Determine the (X, Y) coordinate at the center of the cell enclosing the given text.  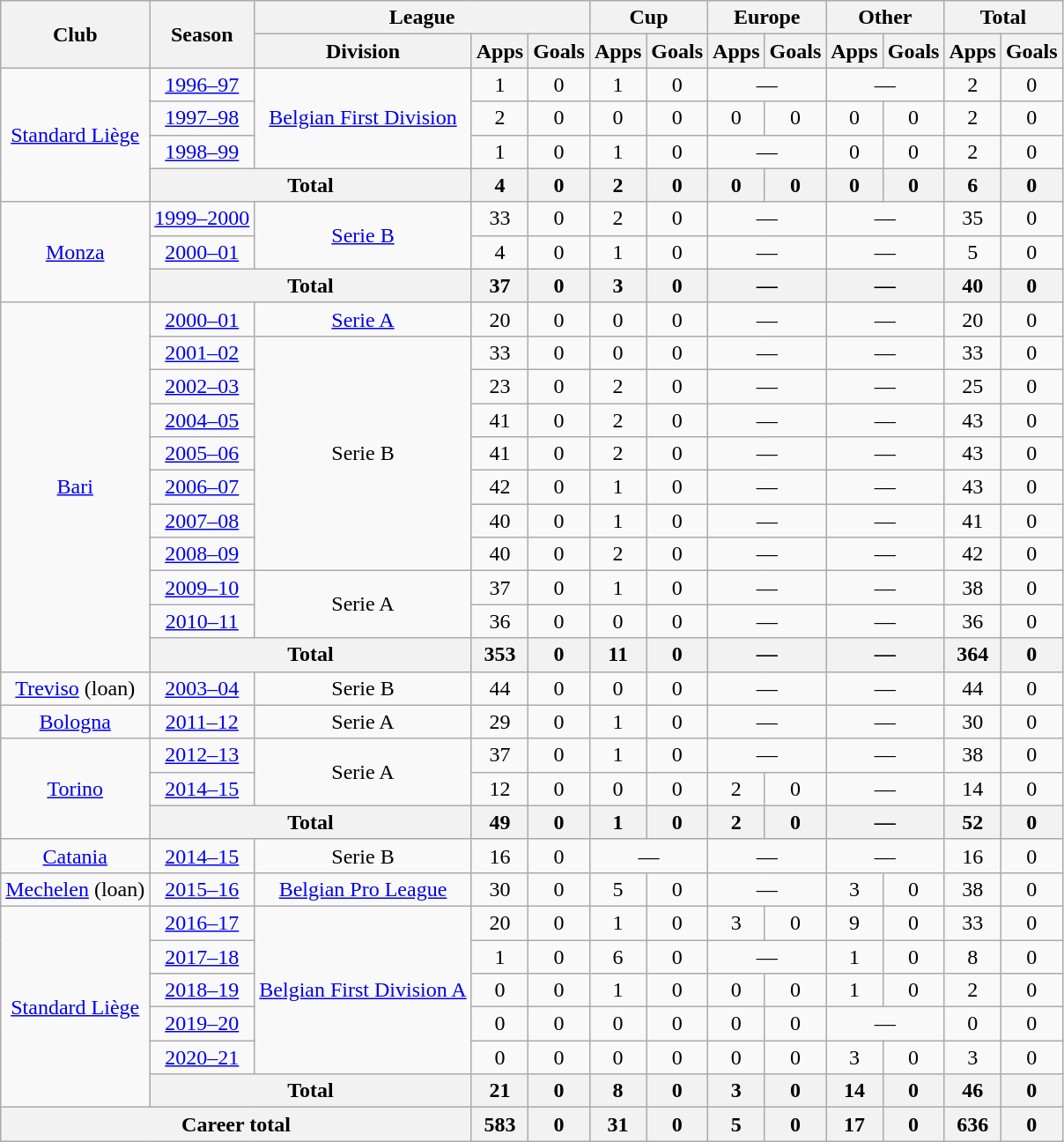
46 (972, 1091)
636 (972, 1124)
21 (499, 1091)
2007–08 (203, 521)
Torino (76, 789)
2005–06 (203, 454)
353 (499, 655)
Cup (648, 18)
2008–09 (203, 554)
583 (499, 1124)
31 (617, 1124)
2010–11 (203, 621)
Division (363, 51)
52 (972, 822)
Bologna (76, 722)
17 (854, 1124)
Club (76, 34)
2016–17 (203, 923)
Bari (76, 486)
Other (885, 18)
League (423, 18)
25 (972, 386)
1999–2000 (203, 219)
29 (499, 722)
2003–04 (203, 688)
35 (972, 219)
2019–20 (203, 1024)
2020–21 (203, 1057)
364 (972, 655)
2004–05 (203, 420)
2009–10 (203, 588)
2002–03 (203, 386)
Season (203, 34)
Mechelen (loan) (76, 889)
2017–18 (203, 956)
49 (499, 822)
Belgian First Division (363, 118)
Europe (767, 18)
Career total (236, 1124)
Treviso (loan) (76, 688)
2018–19 (203, 990)
1996–97 (203, 85)
11 (617, 655)
2012–13 (203, 755)
2006–07 (203, 487)
Catania (76, 856)
2015–16 (203, 889)
1998–99 (203, 152)
2001–02 (203, 352)
1997–98 (203, 118)
9 (854, 923)
23 (499, 386)
2011–12 (203, 722)
12 (499, 789)
Monza (76, 252)
Belgian First Division A (363, 990)
Belgian Pro League (363, 889)
